Return [X, Y] of the center of cell containing provided text 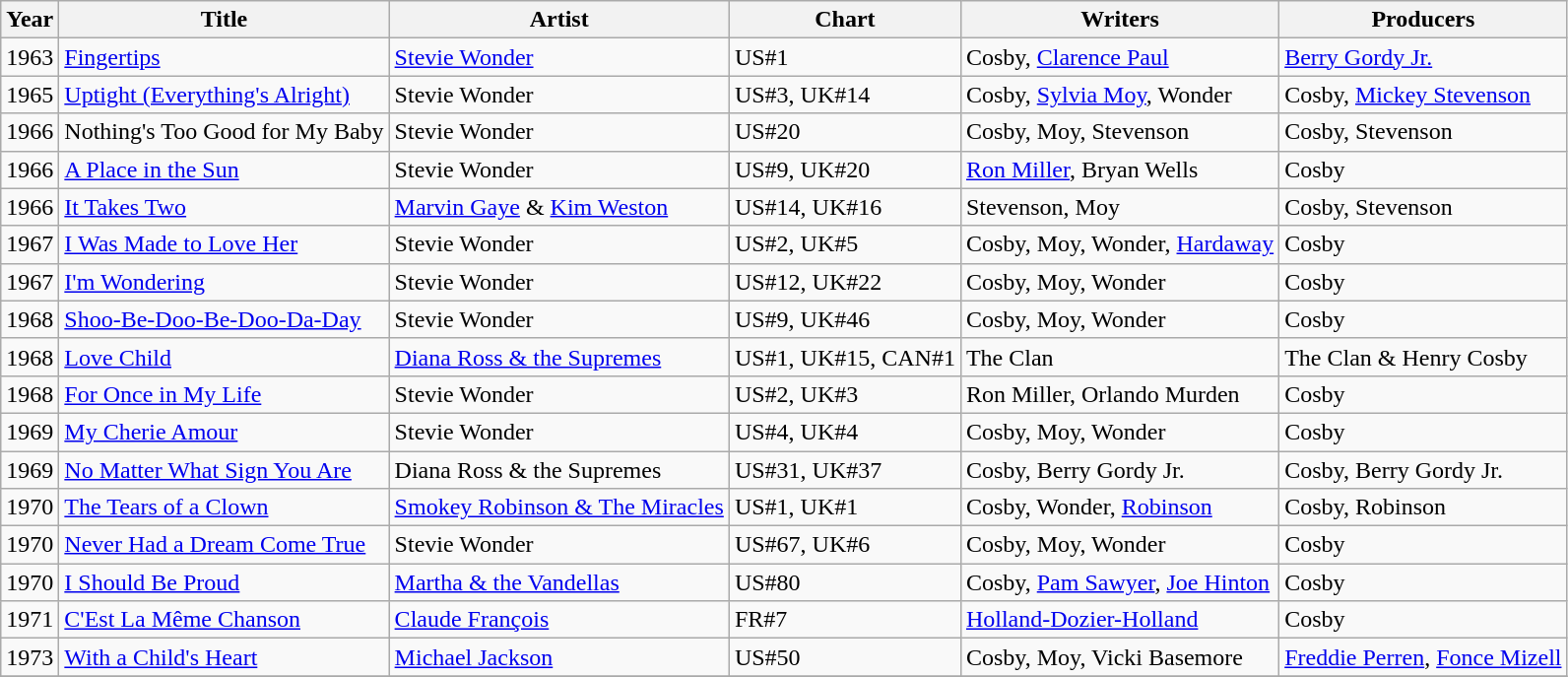
With a Child's Heart [225, 657]
Smokey Robinson & The Miracles [559, 508]
I Should Be Proud [225, 582]
It Takes Two [225, 207]
US#2, UK#3 [845, 394]
Ron Miller, Bryan Wells [1119, 169]
1973 [30, 657]
I Was Made to Love Her [225, 244]
Cosby, Moy, Stevenson [1119, 132]
Writers [1119, 20]
1971 [30, 620]
Title [225, 20]
The Clan & Henry Cosby [1423, 357]
Cosby, Pam Sawyer, Joe Hinton [1119, 582]
Producers [1423, 20]
I'm Wondering [225, 282]
The Tears of a Clown [225, 508]
US#1 [845, 57]
Cosby, Robinson [1423, 508]
US#14, UK#16 [845, 207]
Cosby, Sylvia Moy, Wonder [1119, 95]
Marvin Gaye & Kim Weston [559, 207]
Never Had a Dream Come True [225, 545]
US#9, UK#46 [845, 319]
Freddie Perren, Fonce Mizell [1423, 657]
Year [30, 20]
The Clan [1119, 357]
Love Child [225, 357]
Chart [845, 20]
US#20 [845, 132]
Artist [559, 20]
My Cherie Amour [225, 432]
Berry Gordy Jr. [1423, 57]
C'Est La Même Chanson [225, 620]
US#12, UK#22 [845, 282]
Michael Jackson [559, 657]
Claude François [559, 620]
US#1, UK#1 [845, 508]
Ron Miller, Orlando Murden [1119, 394]
For Once in My Life [225, 394]
US#50 [845, 657]
US#9, UK#20 [845, 169]
Cosby, Wonder, Robinson [1119, 508]
FR#7 [845, 620]
Shoo-Be-Doo-Be-Doo-Da-Day [225, 319]
Cosby, Clarence Paul [1119, 57]
Stevenson, Moy [1119, 207]
Holland-Dozier-Holland [1119, 620]
No Matter What Sign You Are [225, 470]
Cosby, Mickey Stevenson [1423, 95]
1963 [30, 57]
Nothing's Too Good for My Baby [225, 132]
Cosby, Moy, Wonder, Hardaway [1119, 244]
Fingertips [225, 57]
US#2, UK#5 [845, 244]
US#80 [845, 582]
US#31, UK#37 [845, 470]
Martha & the Vandellas [559, 582]
Cosby, Moy, Vicki Basemore [1119, 657]
1965 [30, 95]
US#4, UK#4 [845, 432]
US#3, UK#14 [845, 95]
Uptight (Everything's Alright) [225, 95]
A Place in the Sun [225, 169]
US#67, UK#6 [845, 545]
US#1, UK#15, CAN#1 [845, 357]
